Locate the cell with the specified text and output its (x, y) center coordinate. 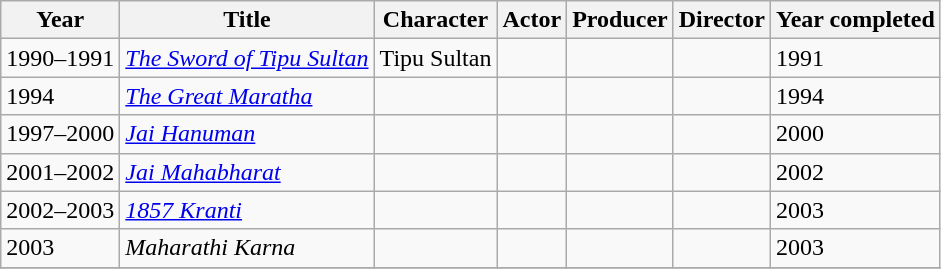
Producer (620, 20)
2000 (855, 134)
Year (60, 20)
1997–2000 (60, 134)
The Great Maratha (247, 96)
Year completed (855, 20)
2002–2003 (60, 210)
Director (722, 20)
Actor (532, 20)
Jai Mahabharat (247, 172)
2001–2002 (60, 172)
1857 Kranti (247, 210)
1990–1991 (60, 58)
The Sword of Tipu Sultan (247, 58)
Character (436, 20)
Title (247, 20)
Jai Hanuman (247, 134)
Maharathi Karna (247, 248)
2002 (855, 172)
1991 (855, 58)
Tipu Sultan (436, 58)
